Pinpoint the cell where the given text exists, returning its (X, Y) midpoint coordinate. 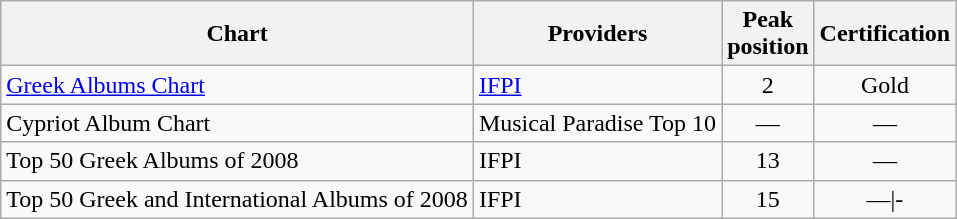
15 (768, 199)
Gold (885, 85)
Cypriot Album Chart (238, 123)
Chart (238, 34)
13 (768, 161)
Musical Paradise Top 10 (597, 123)
Certification (885, 34)
Top 50 Greek Albums of 2008 (238, 161)
—|- (885, 199)
Top 50 Greek and International Albums of 2008 (238, 199)
Providers (597, 34)
2 (768, 85)
Greek Albums Chart (238, 85)
Peakposition (768, 34)
